Locate the cell with the specified text and output its [x, y] center coordinate. 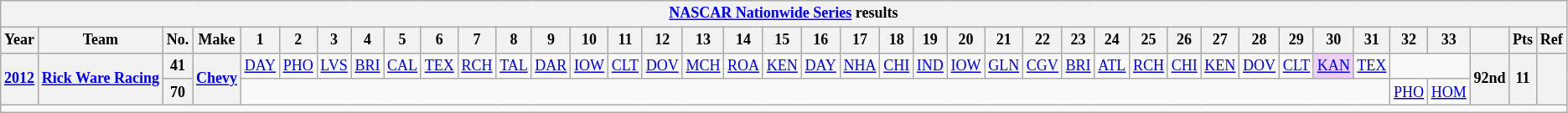
IND [930, 65]
MCH [703, 65]
NASCAR Nationwide Series results [784, 13]
22 [1043, 40]
GLN [1004, 65]
KAN [1333, 65]
18 [897, 40]
Chevy [217, 79]
5 [402, 40]
4 [367, 40]
Ref [1551, 40]
16 [820, 40]
41 [178, 65]
21 [1004, 40]
15 [782, 40]
14 [744, 40]
HOM [1448, 92]
2 [298, 40]
LVS [334, 65]
24 [1112, 40]
70 [178, 92]
30 [1333, 40]
28 [1260, 40]
92nd [1490, 79]
CGV [1043, 65]
27 [1220, 40]
32 [1410, 40]
Rick Ware Racing [101, 79]
ROA [744, 65]
17 [860, 40]
10 [590, 40]
No. [178, 40]
19 [930, 40]
6 [439, 40]
Team [101, 40]
12 [662, 40]
33 [1448, 40]
ATL [1112, 65]
23 [1078, 40]
7 [477, 40]
Make [217, 40]
Year [20, 40]
13 [703, 40]
29 [1296, 40]
TAL [514, 65]
Pts [1524, 40]
9 [551, 40]
2012 [20, 79]
25 [1149, 40]
3 [334, 40]
NHA [860, 65]
26 [1184, 40]
DAR [551, 65]
31 [1372, 40]
8 [514, 40]
20 [965, 40]
CAL [402, 65]
1 [260, 40]
